Search for the cell housing the specified text and yield its [X, Y] center coordinate. 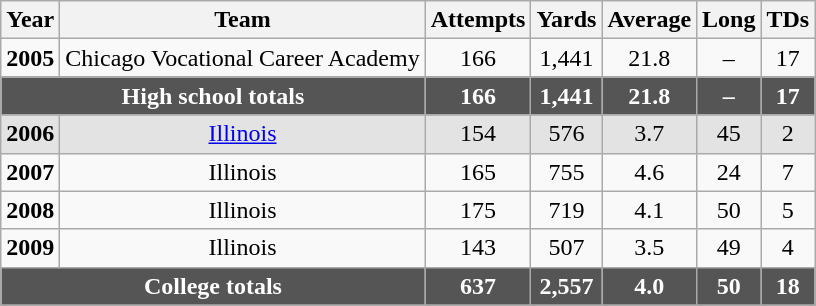
3.7 [650, 134]
Yards [566, 20]
Average [650, 20]
5 [788, 210]
637 [478, 286]
507 [566, 248]
18 [788, 286]
49 [729, 248]
TDs [788, 20]
College totals [213, 286]
143 [478, 248]
45 [729, 134]
154 [478, 134]
24 [729, 172]
7 [788, 172]
Long [729, 20]
755 [566, 172]
719 [566, 210]
2007 [30, 172]
2005 [30, 58]
2 [788, 134]
2,557 [566, 286]
Chicago Vocational Career Academy [242, 58]
165 [478, 172]
Attempts [478, 20]
4.0 [650, 286]
4.1 [650, 210]
2006 [30, 134]
175 [478, 210]
2008 [30, 210]
Year [30, 20]
4 [788, 248]
Team [242, 20]
High school totals [213, 96]
4.6 [650, 172]
2009 [30, 248]
576 [566, 134]
3.5 [650, 248]
